Return the [x, y] coordinate for the center point of the cell that contains the specified text.  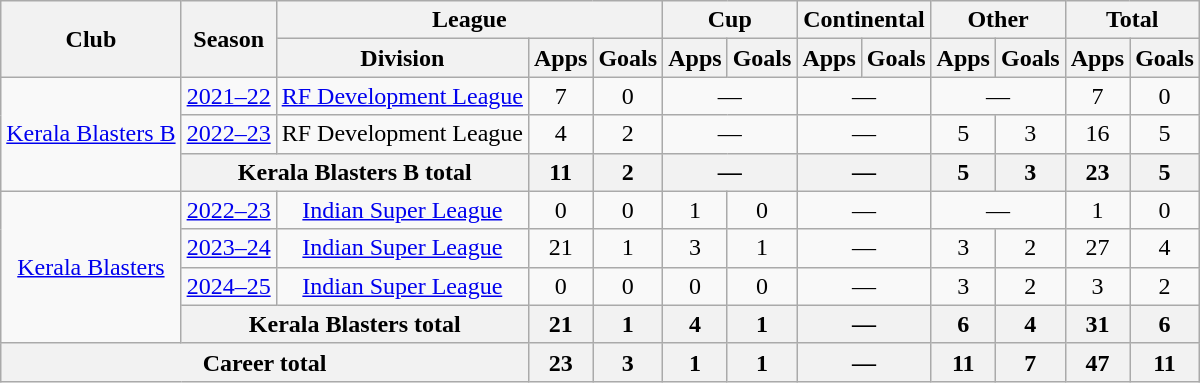
Other [998, 20]
Club [91, 39]
Season [228, 39]
Career total [265, 362]
Kerala Blasters total [354, 324]
Cup [730, 20]
Division [402, 58]
47 [1097, 362]
2023–24 [228, 248]
27 [1097, 248]
2021–22 [228, 96]
Total [1132, 20]
31 [1097, 324]
Continental [864, 20]
Kerala Blasters B [91, 134]
Kerala Blasters B total [354, 172]
16 [1097, 134]
Kerala Blasters [91, 267]
2024–25 [228, 286]
League [470, 20]
